From the cell containing the given text, extract its center point as [X, Y] coordinate. 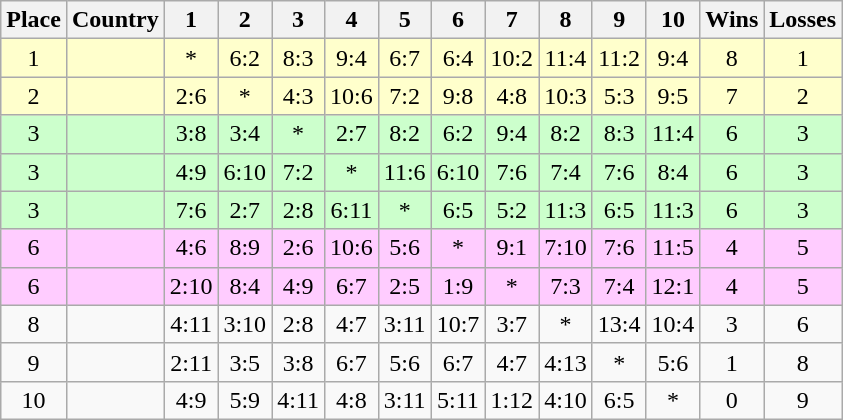
4:13 [566, 362]
Wins [732, 20]
7:10 [566, 248]
12:1 [673, 286]
2:10 [191, 286]
7:3 [566, 286]
4:3 [298, 96]
10:7 [458, 324]
10:4 [673, 324]
3:7 [512, 324]
9:5 [673, 96]
3:5 [245, 362]
Country [115, 20]
11:6 [404, 172]
5:2 [512, 210]
11:5 [673, 248]
3:4 [245, 134]
10:3 [566, 96]
2:5 [404, 286]
2:11 [191, 362]
5:9 [245, 400]
Losses [803, 20]
11:2 [619, 58]
5:11 [458, 400]
4:6 [191, 248]
1:12 [512, 400]
6:4 [458, 58]
8:9 [245, 248]
10:2 [512, 58]
6:11 [352, 210]
9:1 [512, 248]
4:10 [566, 400]
1:9 [458, 286]
13:4 [619, 324]
9:8 [458, 96]
Place [34, 20]
5:3 [619, 96]
3:10 [245, 324]
0 [732, 400]
